Capture the cell that displays the provided text and extract its [x, y] central coordinate. 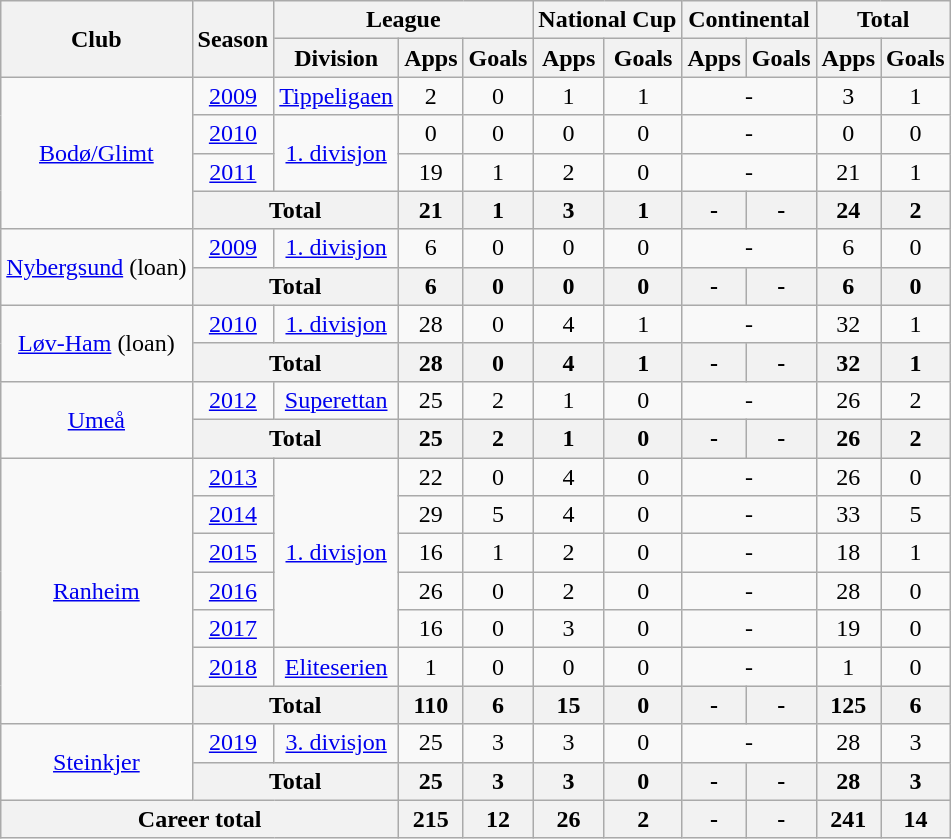
League [404, 20]
24 [848, 210]
Ranheim [96, 591]
22 [431, 477]
Club [96, 39]
2017 [233, 629]
2014 [233, 515]
18 [848, 553]
2012 [233, 400]
3. divisjon [336, 743]
Season [233, 39]
15 [569, 705]
Continental [749, 20]
215 [431, 819]
2013 [233, 477]
29 [431, 515]
241 [848, 819]
Division [336, 58]
2018 [233, 667]
2015 [233, 553]
Steinkjer [96, 762]
Nybergsund (loan) [96, 267]
Bodø/Glimt [96, 153]
Umeå [96, 419]
33 [848, 515]
Superettan [336, 400]
125 [848, 705]
Løv-Ham (loan) [96, 343]
Career total [200, 819]
Eliteserien [336, 667]
National Cup [608, 20]
14 [915, 819]
2011 [233, 172]
2016 [233, 591]
2019 [233, 743]
12 [498, 819]
Tippeligaen [336, 96]
110 [431, 705]
